Detect which cell encompasses the target text, then output its [x, y] center coordinate. 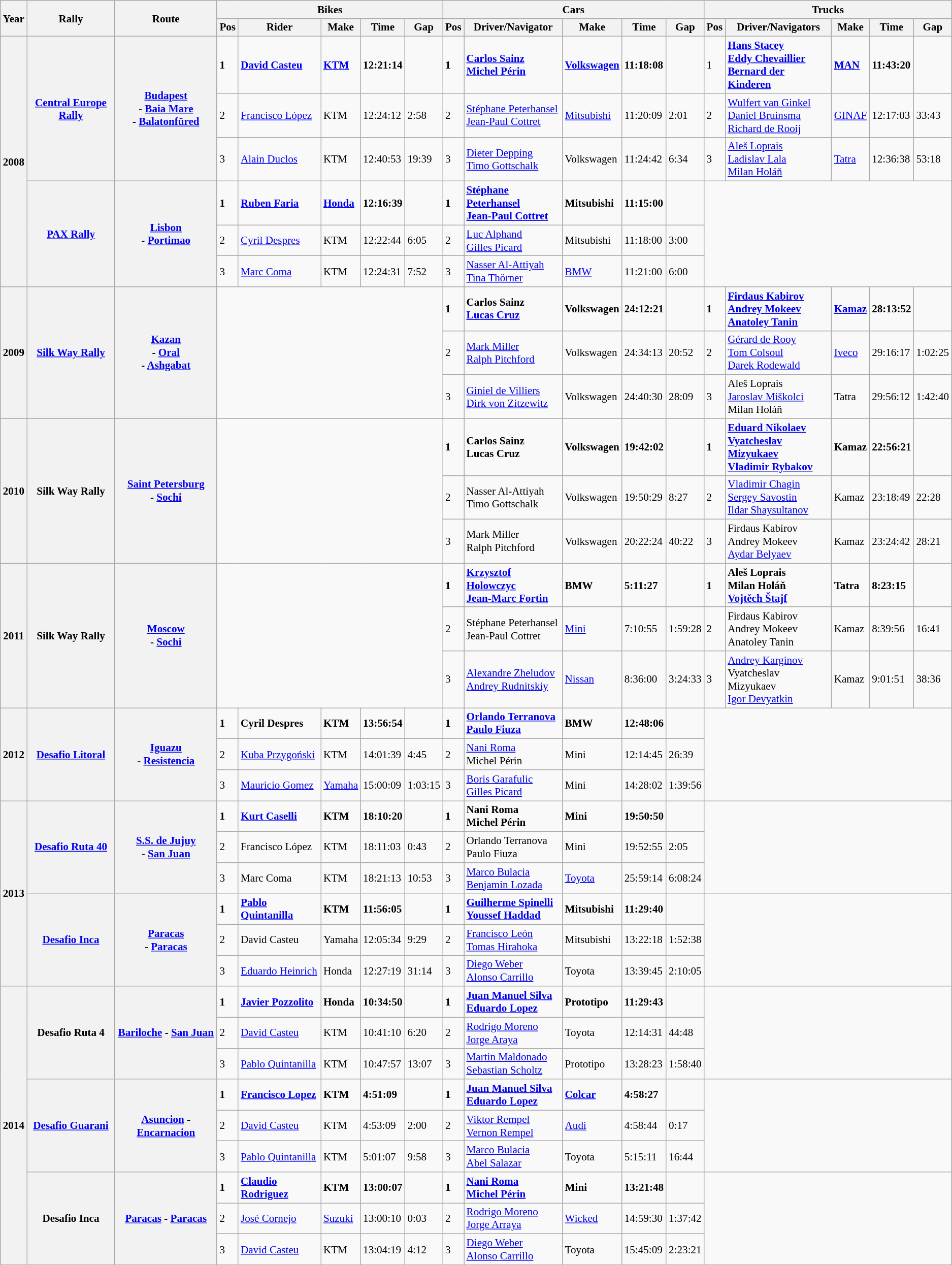
Nasser Al-Attiyah Tina Thörner [513, 271]
53:18 [933, 159]
Nasser Al-Attiyah Timo Gottschalk [513, 497]
2010 [14, 491]
José Cornejo [279, 1219]
14:59:30 [644, 1219]
Mauricio Gomez [279, 785]
Aleš Loprais Milan Holáň Vojtěch Štajf [778, 585]
5:15:11 [644, 1157]
Gérard de Rooy Tom Colsoul Darek Rodewald [778, 352]
24:34:13 [644, 352]
40:22 [685, 541]
20:22:24 [644, 541]
3:00 [685, 241]
13:07 [423, 1063]
Driver/Navigator [513, 27]
2:00 [423, 1125]
Claudio Rodriguez [279, 1187]
Eduard Nikolaev Vyatcheslav Mizyukaev Vladimir Rybakov [778, 447]
GINAF [850, 115]
Iguazu - Resistencia [166, 755]
7:52 [423, 271]
PAX Rally [71, 234]
2014 [14, 1125]
20:52 [685, 352]
12:27:19 [383, 971]
0:43 [423, 847]
Alain Duclos [279, 159]
28:13:52 [892, 309]
15:45:09 [644, 1249]
33:43 [933, 115]
4:12 [423, 1249]
4:51:09 [383, 1095]
Marco Bulacia Abel Salazar [513, 1157]
Cars [574, 9]
Marco Bulacia Benjamin Lozada [513, 878]
44:48 [685, 1033]
6:20 [423, 1033]
Aleš Loprais Jaroslav Miškolci Milan Holáň [778, 397]
Nissan [592, 679]
Aleš Loprais Ladislav Lala Milan Holáň [778, 159]
1:59:28 [685, 629]
Giniel de Villiers Dirk von Zitzewitz [513, 397]
18:21:13 [383, 878]
29:16:17 [892, 352]
Dieter Depping Timo Gottschalk [513, 159]
Rodrigo Moreno Jorge Arraya [513, 1219]
12:14:45 [644, 755]
13:56:54 [383, 723]
4:45 [423, 755]
24:40:30 [644, 397]
13:22:18 [644, 939]
38:36 [933, 679]
9:58 [423, 1157]
31:14 [423, 971]
22:28 [933, 497]
Firdaus Kabirov Andrey Mokeev Aydar Belyaev [778, 541]
11:24:42 [644, 159]
Vladimir Chagin Sergey Savostin Ildar Shaysultanov [778, 497]
12:16:39 [383, 203]
Suzuki [341, 1219]
Hans Stacey Eddy Chevaillier Bernard der Kinderen [778, 65]
Ruben Faria [279, 203]
5:01:07 [383, 1157]
2:01 [685, 115]
12:36:38 [892, 159]
1:42:40 [933, 397]
19:39 [423, 159]
Krzysztof Holowczyc Jean-Marc Fortin [513, 585]
Wulfert van Ginkel Daniel Bruinsma Richard de Rooij [778, 115]
Alexandre Zheludov Andrey Rudnitskiy [513, 679]
1:03:15 [423, 785]
12:05:34 [383, 939]
8:39:56 [892, 629]
2009 [14, 352]
Route [166, 18]
Driver/Navigators [778, 27]
19:42:02 [644, 447]
3:24:33 [685, 679]
Lisbon - Portimao [166, 234]
10:34:50 [383, 1001]
2013 [14, 894]
11:15:00 [644, 203]
Boris Garafulic Gilles Picard [513, 785]
Wicked [592, 1219]
Viktor Rempel Vernon Rempel [513, 1125]
12:21:14 [383, 65]
19:50:29 [644, 497]
Budapest - Baia Mare - Balatonfüred [166, 109]
19:50:50 [644, 817]
6:00 [685, 271]
5:11:27 [644, 585]
4:58:44 [644, 1125]
13:28:23 [644, 1063]
2:58 [423, 115]
Rider [279, 27]
Year [14, 18]
Luc Alphand Gilles Picard [513, 241]
Eduardo Heinrich [279, 971]
Desafio Ruta 40 [71, 847]
1:02:25 [933, 352]
6:05 [423, 241]
11:18:00 [644, 241]
1:39:56 [685, 785]
12:40:53 [383, 159]
26:39 [685, 755]
Guilherme Spinelli Youssef Haddad [513, 909]
Javier Pozzolito [279, 1001]
11:18:08 [644, 65]
12:14:31 [644, 1033]
19:52:55 [644, 847]
11:21:00 [644, 271]
16:44 [685, 1157]
13:39:45 [644, 971]
12:48:06 [644, 723]
8:23:15 [892, 585]
24:12:21 [644, 309]
10:47:57 [383, 1063]
Kurt Caselli [279, 817]
15:00:09 [383, 785]
14:01:39 [383, 755]
10:41:10 [383, 1033]
28:09 [685, 397]
Bikes [330, 9]
Desafio Ruta 4 [71, 1033]
11:29:40 [644, 909]
18:11:03 [383, 847]
23:24:42 [892, 541]
11:20:09 [644, 115]
0:17 [685, 1125]
6:34 [685, 159]
Kazan - Oral - Ashgabat [166, 352]
18:10:20 [383, 817]
Trucks [828, 9]
13:04:19 [383, 1249]
Asuncion - Encarnacion [166, 1125]
22:56:21 [892, 447]
16:41 [933, 629]
11:29:43 [644, 1001]
S.S. de Jujuy - San Juan [166, 847]
Rodrigo Moreno Jorge Araya [513, 1033]
10:53 [423, 878]
Andrey Karginov Vyatcheslav Mizyukaev Igor Devyatkin [778, 679]
Kuba Przygoński [279, 755]
4:58:27 [644, 1095]
Desafio Guarani [71, 1125]
13:00:10 [383, 1219]
11:56:05 [383, 909]
4:53:09 [383, 1125]
Colcar [592, 1095]
9:01:51 [892, 679]
8:27 [685, 497]
2011 [14, 636]
1:52:38 [685, 939]
MAN [850, 65]
12:17:03 [892, 115]
Iveco [850, 352]
Saint Petersburg - Sochi [166, 491]
23:18:49 [892, 497]
25:59:14 [644, 878]
Desafio Litoral [71, 755]
2008 [14, 161]
Audi [592, 1125]
2012 [14, 755]
12:22:44 [383, 241]
2:05 [685, 847]
Carlos Sainz Michel Périn [513, 65]
11:43:20 [892, 65]
12:24:12 [383, 115]
6:08:24 [685, 878]
29:56:12 [892, 397]
9:29 [423, 939]
13:21:48 [644, 1187]
0:03 [423, 1219]
7:10:55 [644, 629]
2:10:05 [685, 971]
Francisco León Tomas Hirahoka [513, 939]
Moscow - Sochi [166, 636]
Martin Maldonado Sebastian Scholtz [513, 1063]
14:28:02 [644, 785]
28:21 [933, 541]
1:58:40 [685, 1063]
Bariloche - San Juan [166, 1033]
1:37:42 [685, 1219]
8:36:00 [644, 679]
12:24:31 [383, 271]
2:23:21 [685, 1249]
Rally [71, 18]
Francisco Lopez [279, 1095]
Central Europe Rally [71, 109]
13:00:07 [383, 1187]
